Capture the cell that displays the provided text and extract its (X, Y) central coordinate. 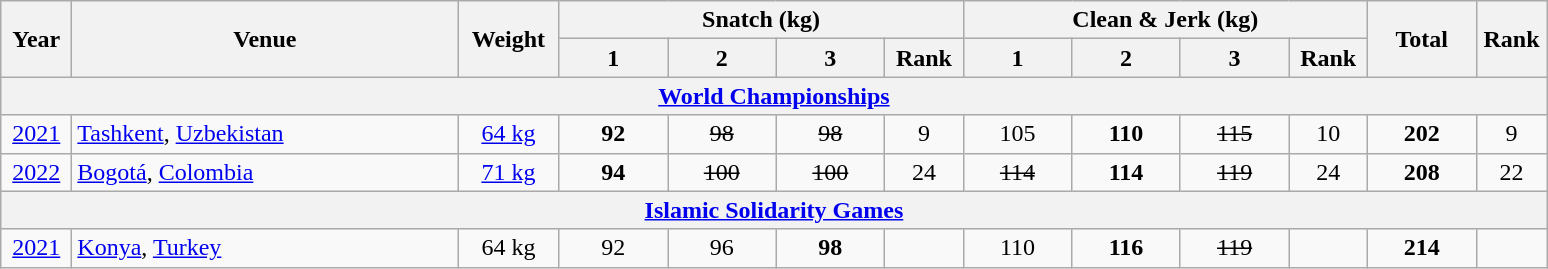
71 kg (508, 172)
Snatch (kg) (761, 20)
22 (1512, 172)
Total (1422, 39)
Venue (265, 39)
202 (1422, 134)
Weight (508, 39)
Bogotá, Colombia (265, 172)
115 (1234, 134)
World Championships (774, 96)
Tashkent, Uzbekistan (265, 134)
2022 (36, 172)
116 (1126, 248)
96 (722, 248)
Konya, Turkey (265, 248)
94 (614, 172)
Islamic Solidarity Games (774, 210)
214 (1422, 248)
Clean & Jerk (kg) (1165, 20)
10 (1328, 134)
105 (1018, 134)
Year (36, 39)
208 (1422, 172)
